Pinpoint the cell where the given text exists, returning its (X, Y) midpoint coordinate. 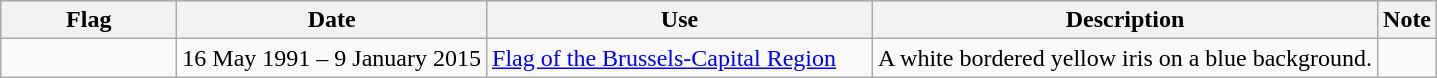
Flag (89, 20)
Date (332, 20)
Flag of the Brussels-Capital Region (680, 58)
Note (1408, 20)
Use (680, 20)
A white bordered yellow iris on a blue background. (1126, 58)
Description (1126, 20)
16 May 1991 – 9 January 2015 (332, 58)
